From the cell containing the given text, extract its center point as [X, Y] coordinate. 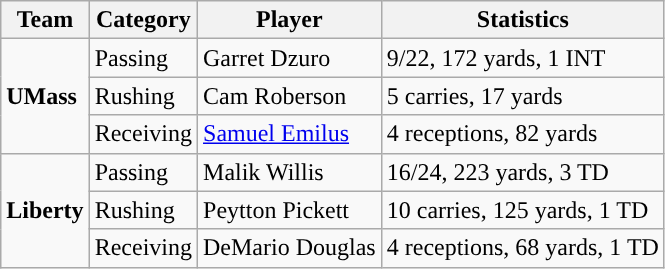
4 receptions, 68 yards, 1 TD [522, 248]
DeMario Douglas [290, 248]
Samuel Emilus [290, 134]
Malik Willis [290, 172]
UMass [45, 96]
Peytton Pickett [290, 210]
Team [45, 20]
Category [143, 20]
5 carries, 17 yards [522, 96]
Cam Roberson [290, 96]
4 receptions, 82 yards [522, 134]
Statistics [522, 20]
10 carries, 125 yards, 1 TD [522, 210]
16/24, 223 yards, 3 TD [522, 172]
Player [290, 20]
Garret Dzuro [290, 58]
Liberty [45, 210]
9/22, 172 yards, 1 INT [522, 58]
